Search for the cell housing the specified text and yield its [x, y] center coordinate. 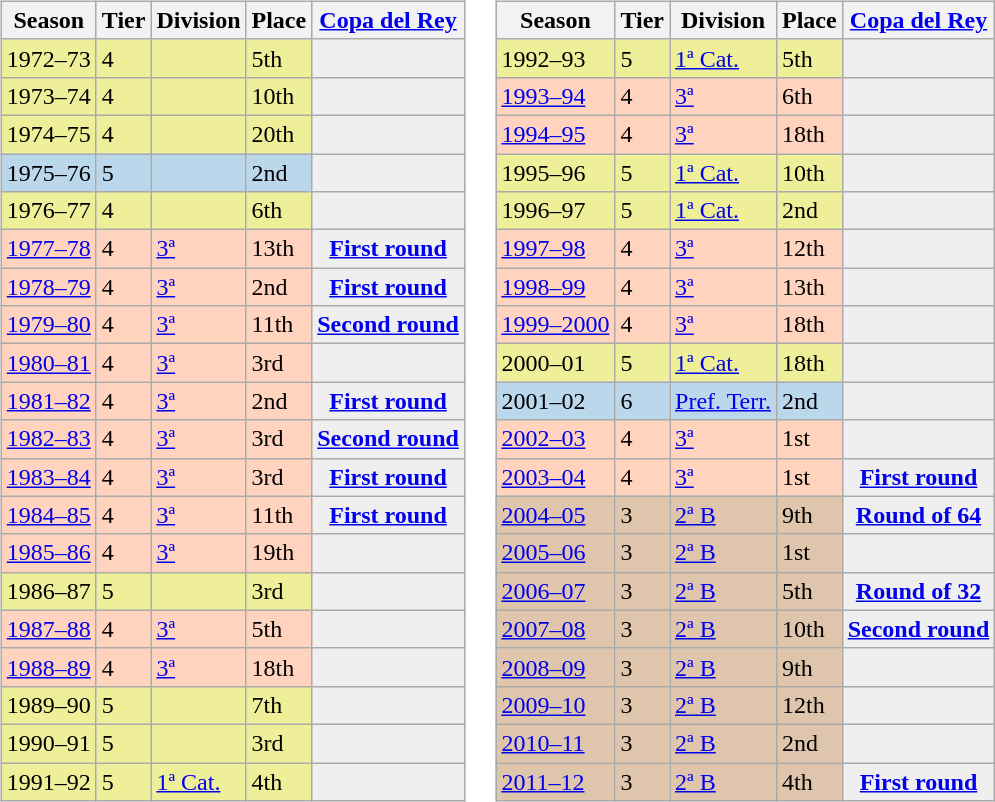
2008–09 [556, 667]
6 [642, 401]
1990–91 [48, 743]
1974–75 [48, 134]
1991–92 [48, 781]
1982–83 [48, 439]
1980–81 [48, 363]
2009–10 [556, 705]
1976–77 [48, 211]
2007–08 [556, 629]
1988–89 [48, 667]
Round of 64 [918, 515]
19th [279, 553]
Round of 32 [918, 591]
1996–97 [556, 211]
1995–96 [556, 173]
1999–2000 [556, 325]
1973–74 [48, 96]
2000–01 [556, 363]
1993–94 [556, 96]
1978–79 [48, 287]
2005–06 [556, 553]
2003–04 [556, 477]
1989–90 [48, 705]
1972–73 [48, 58]
Pref. Terr. [724, 401]
1975–76 [48, 173]
1985–86 [48, 553]
1998–99 [556, 287]
1994–95 [556, 134]
2001–02 [556, 401]
1977–78 [48, 249]
1986–87 [48, 591]
1983–84 [48, 477]
1997–98 [556, 249]
1981–82 [48, 401]
20th [279, 134]
7th [279, 705]
1979–80 [48, 325]
2011–12 [556, 781]
2010–11 [556, 743]
1992–93 [556, 58]
1987–88 [48, 629]
2004–05 [556, 515]
2002–03 [556, 439]
2006–07 [556, 591]
1984–85 [48, 515]
